Output the (X, Y) coordinate of the center of the cell containing the given text.  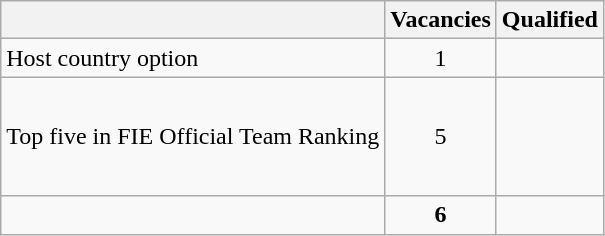
6 (441, 215)
Vacancies (441, 20)
5 (441, 136)
1 (441, 58)
Host country option (193, 58)
Qualified (550, 20)
Top five in FIE Official Team Ranking (193, 136)
